Determine the (x, y) coordinate at the center of the cell enclosing the given text.  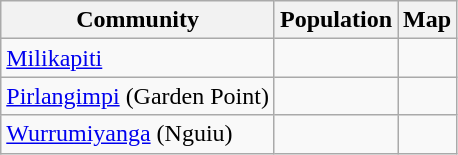
Milikapiti (138, 58)
Population (336, 20)
Map (428, 20)
Wurrumiyanga (Nguiu) (138, 134)
Pirlangimpi (Garden Point) (138, 96)
Community (138, 20)
